Return the [x, y] coordinate for the center point of the cell that contains the specified text.  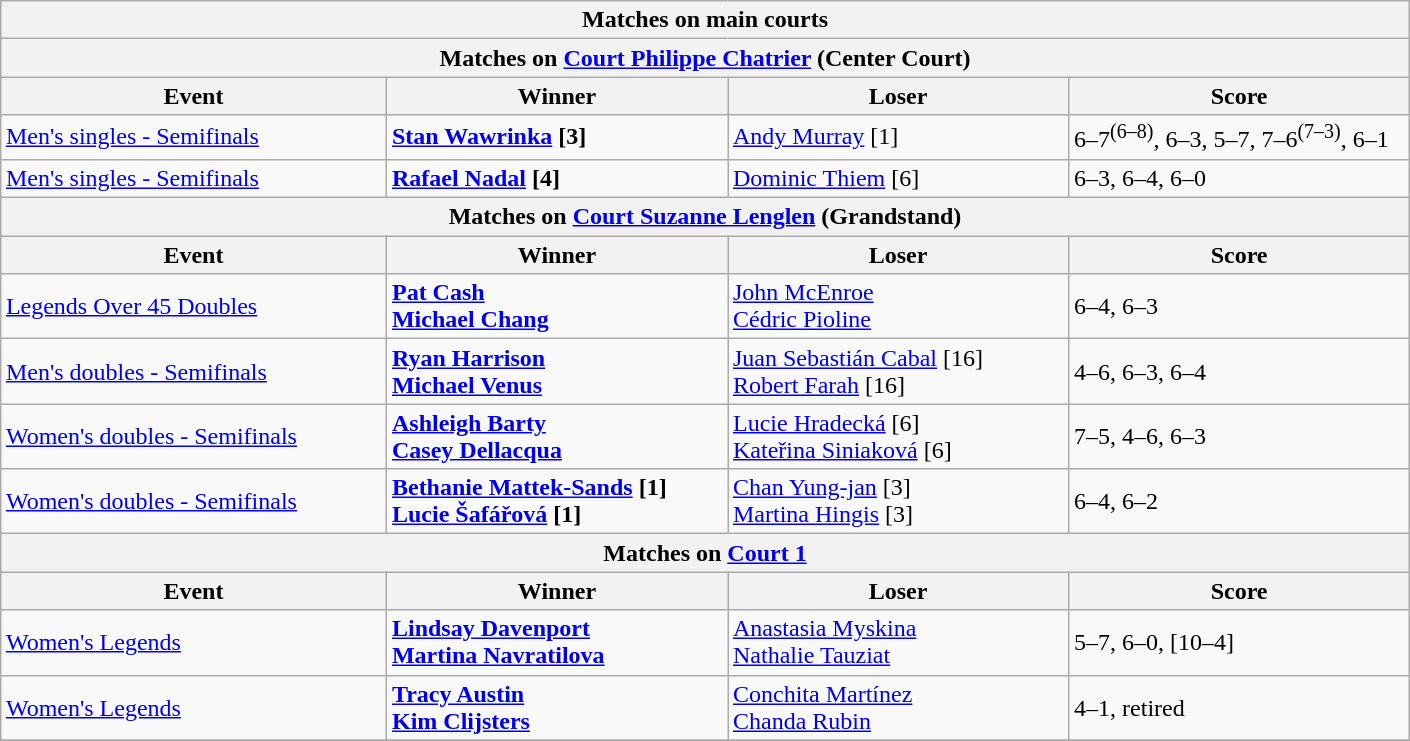
Anastasia Myskina Nathalie Tauziat [898, 642]
6–4, 6–2 [1240, 502]
Men's doubles - Semifinals [193, 372]
4–6, 6–3, 6–4 [1240, 372]
Dominic Thiem [6] [898, 178]
Chan Yung-jan [3] Martina Hingis [3] [898, 502]
Legends Over 45 Doubles [193, 306]
7–5, 4–6, 6–3 [1240, 436]
Matches on main courts [704, 20]
Matches on Court 1 [704, 553]
6–7(6–8), 6–3, 5–7, 7–6(7–3), 6–1 [1240, 138]
Matches on Court Suzanne Lenglen (Grandstand) [704, 217]
John McEnroe Cédric Pioline [898, 306]
Pat Cash Michael Chang [556, 306]
4–1, retired [1240, 708]
Rafael Nadal [4] [556, 178]
6–4, 6–3 [1240, 306]
Conchita Martínez Chanda Rubin [898, 708]
Matches on Court Philippe Chatrier (Center Court) [704, 58]
Andy Murray [1] [898, 138]
Lucie Hradecká [6] Kateřina Siniaková [6] [898, 436]
Ryan Harrison Michael Venus [556, 372]
Ashleigh Barty Casey Dellacqua [556, 436]
Bethanie Mattek-Sands [1] Lucie Šafářová [1] [556, 502]
Tracy Austin Kim Clijsters [556, 708]
Lindsay Davenport Martina Navratilova [556, 642]
Stan Wawrinka [3] [556, 138]
Juan Sebastián Cabal [16] Robert Farah [16] [898, 372]
6–3, 6–4, 6–0 [1240, 178]
5–7, 6–0, [10–4] [1240, 642]
